Scan for the cell matching the given text and deliver its [x, y] coordinate at center. 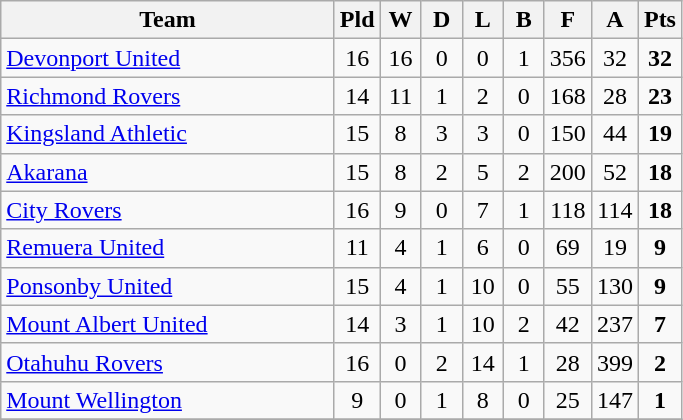
W [400, 20]
147 [614, 400]
F [568, 20]
Remuera United [168, 248]
168 [568, 96]
Ponsonby United [168, 286]
118 [568, 210]
69 [568, 248]
Akarana [168, 172]
Mount Wellington [168, 400]
City Rovers [168, 210]
200 [568, 172]
Pts [660, 20]
150 [568, 134]
25 [568, 400]
Otahuhu Rovers [168, 362]
6 [482, 248]
Pld [357, 20]
L [482, 20]
237 [614, 324]
399 [614, 362]
Kingsland Athletic [168, 134]
55 [568, 286]
Devonport United [168, 58]
5 [482, 172]
44 [614, 134]
52 [614, 172]
114 [614, 210]
Richmond Rovers [168, 96]
23 [660, 96]
D [442, 20]
356 [568, 58]
Team [168, 20]
Mount Albert United [168, 324]
A [614, 20]
42 [568, 324]
130 [614, 286]
B [524, 20]
